Identify which cell holds the provided text, then report its (X, Y) central coordinate. 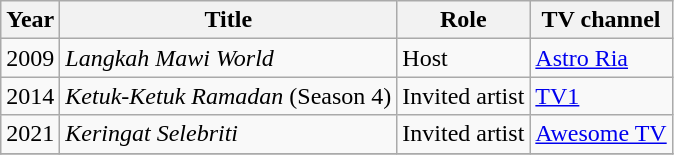
Role (464, 20)
Title (228, 20)
Awesome TV (601, 134)
TV1 (601, 96)
2009 (30, 58)
Langkah Mawi World (228, 58)
Year (30, 20)
2021 (30, 134)
2014 (30, 96)
Keringat Selebriti (228, 134)
Ketuk-Ketuk Ramadan (Season 4) (228, 96)
TV channel (601, 20)
Host (464, 58)
Astro Ria (601, 58)
